Search for the cell housing the specified text and yield its (x, y) center coordinate. 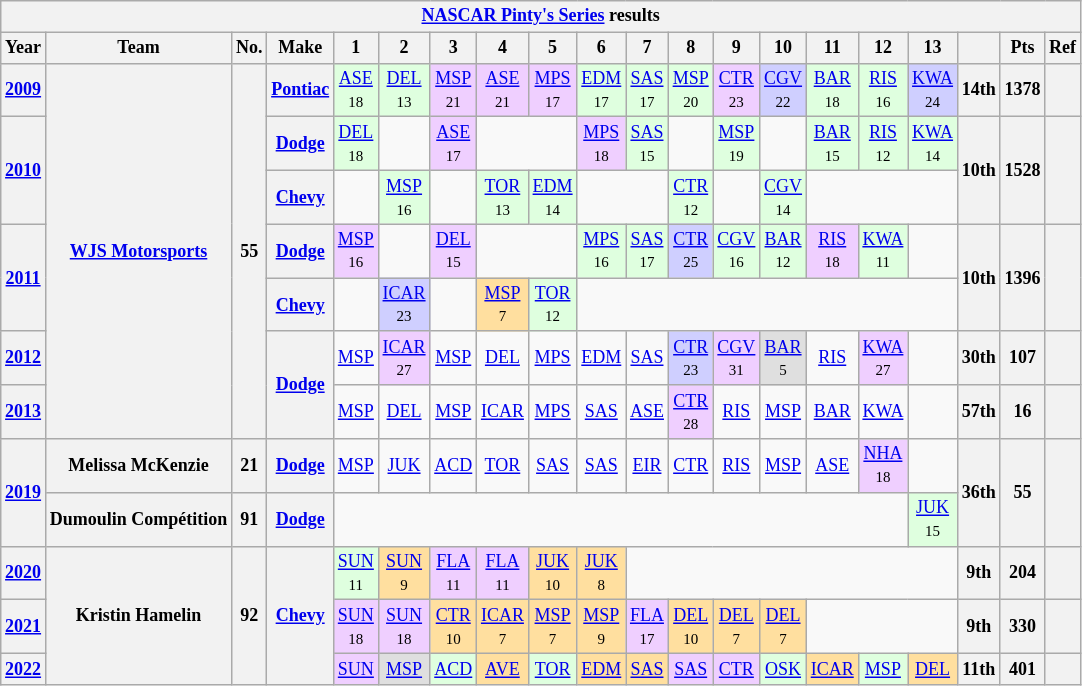
ICAR7 (503, 627)
MPS16 (602, 251)
2021 (24, 627)
MSP21 (454, 90)
5 (552, 48)
BAR12 (784, 251)
KWA11 (883, 251)
SUN11 (356, 573)
MSP19 (736, 144)
2 (404, 48)
7 (648, 48)
NHA18 (883, 466)
MPS17 (552, 90)
Pts (1022, 48)
Dumoulin Compétition (138, 519)
KWA27 (883, 358)
ASE18 (356, 90)
4 (503, 48)
92 (250, 616)
CGV22 (784, 90)
RIS18 (832, 251)
JUK (404, 466)
2010 (24, 170)
21 (250, 466)
8 (690, 48)
ASE17 (454, 144)
2019 (24, 492)
330 (1022, 627)
CGV16 (736, 251)
107 (1022, 358)
SUN (356, 668)
EDM14 (552, 197)
BAR (832, 412)
1 (356, 48)
10 (784, 48)
Make (300, 48)
AVE (503, 668)
KWA14 (933, 144)
2020 (24, 573)
FLA17 (648, 627)
204 (1022, 573)
CGV31 (736, 358)
1528 (1022, 170)
Kristin Hamelin (138, 616)
DEL13 (404, 90)
MSP9 (602, 627)
KWA24 (933, 90)
TOR12 (552, 305)
3 (454, 48)
2011 (24, 278)
WJS Motorsports (138, 251)
CGV14 (784, 197)
12 (883, 48)
1378 (1022, 90)
EDM17 (602, 90)
JUK15 (933, 519)
CTR10 (454, 627)
JUK10 (552, 573)
Melissa McKenzie (138, 466)
BAR5 (784, 358)
MPS18 (602, 144)
2009 (24, 90)
Year (24, 48)
6 (602, 48)
2012 (24, 358)
RIS16 (883, 90)
BAR15 (832, 144)
ICAR27 (404, 358)
TOR13 (503, 197)
DEL15 (454, 251)
9 (736, 48)
16 (1022, 412)
ICAR23 (404, 305)
Pontiac (300, 90)
57th (978, 412)
JUK8 (602, 573)
NASCAR Pinty's Series results (541, 16)
2022 (24, 668)
2013 (24, 412)
SAS15 (648, 144)
MSP20 (690, 90)
Team (138, 48)
CTR25 (690, 251)
EIR (648, 466)
DEL10 (690, 627)
30th (978, 358)
KWA (883, 412)
14th (978, 90)
CTR12 (690, 197)
ASE21 (503, 90)
OSK (784, 668)
1396 (1022, 278)
11th (978, 668)
RIS12 (883, 144)
11 (832, 48)
36th (978, 492)
DEL18 (356, 144)
91 (250, 519)
Ref (1063, 48)
CTR28 (690, 412)
No. (250, 48)
SUN9 (404, 573)
BAR18 (832, 90)
13 (933, 48)
401 (1022, 668)
